Detect which cell encompasses the target text, then output its (X, Y) center coordinate. 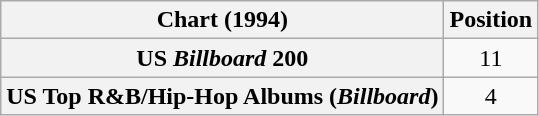
4 (491, 96)
US Billboard 200 (222, 58)
US Top R&B/Hip-Hop Albums (Billboard) (222, 96)
Position (491, 20)
11 (491, 58)
Chart (1994) (222, 20)
